Return [x, y] of the center of cell containing provided text 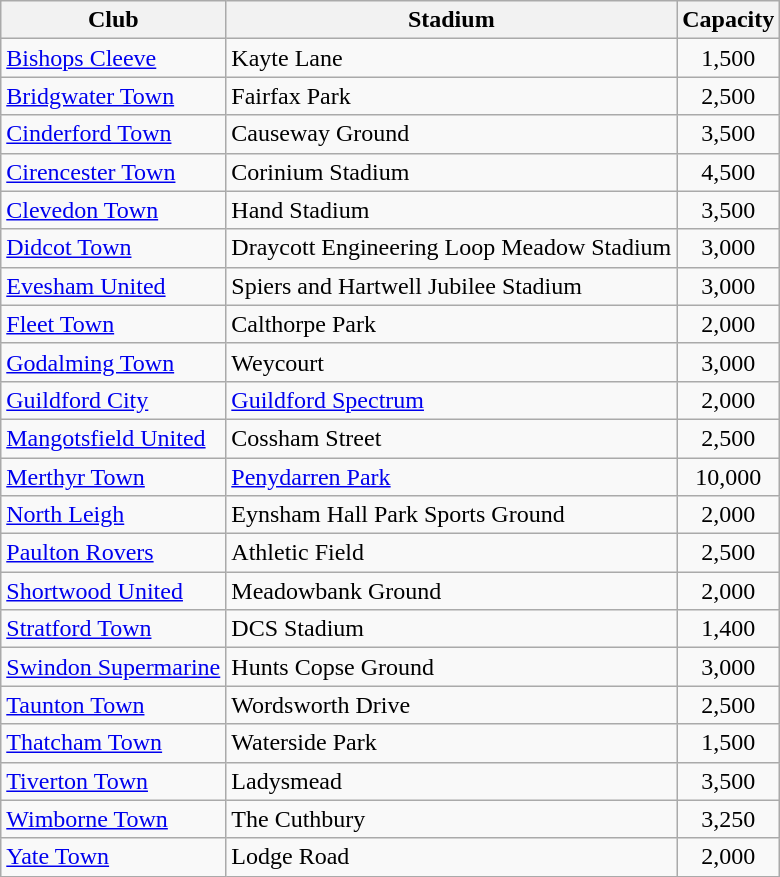
Cinderford Town [114, 134]
Cossham Street [452, 438]
Draycott Engineering Loop Meadow Stadium [452, 248]
Spiers and Hartwell Jubilee Stadium [452, 286]
Yate Town [114, 857]
Waterside Park [452, 743]
Wimborne Town [114, 819]
Causeway Ground [452, 134]
4,500 [728, 172]
DCS Stadium [452, 629]
Penydarren Park [452, 477]
Thatcham Town [114, 743]
Capacity [728, 20]
North Leigh [114, 515]
Cirencester Town [114, 172]
Kayte Lane [452, 58]
Tiverton Town [114, 781]
Godalming Town [114, 362]
1,400 [728, 629]
Clevedon Town [114, 210]
Guildford Spectrum [452, 400]
Bishops Cleeve [114, 58]
Guildford City [114, 400]
3,250 [728, 819]
Stratford Town [114, 629]
Hand Stadium [452, 210]
Club [114, 20]
Stadium [452, 20]
Evesham United [114, 286]
Taunton Town [114, 705]
10,000 [728, 477]
Ladysmead [452, 781]
Paulton Rovers [114, 553]
Eynsham Hall Park Sports Ground [452, 515]
Merthyr Town [114, 477]
Fairfax Park [452, 96]
Mangotsfield United [114, 438]
Didcot Town [114, 248]
Swindon Supermarine [114, 667]
Weycourt [452, 362]
Wordsworth Drive [452, 705]
Athletic Field [452, 553]
Meadowbank Ground [452, 591]
Shortwood United [114, 591]
Bridgwater Town [114, 96]
Calthorpe Park [452, 324]
Fleet Town [114, 324]
The Cuthbury [452, 819]
Corinium Stadium [452, 172]
Hunts Copse Ground [452, 667]
Lodge Road [452, 857]
